For the text-containing cell, return its midpoint in [X, Y] coordinate format. 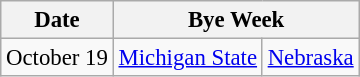
Date [57, 20]
Michigan State [188, 58]
Bye Week [236, 20]
Nebraska [310, 58]
October 19 [57, 58]
